Return (x, y) of the center of cell containing provided text 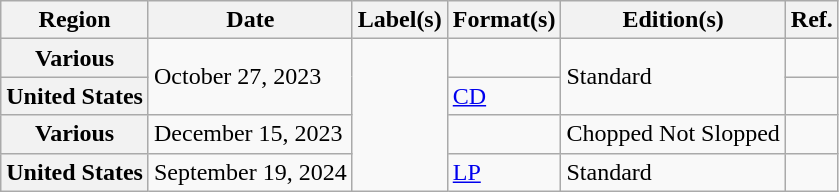
Chopped Not Slopped (673, 134)
Ref. (812, 20)
Region (75, 20)
September 19, 2024 (250, 172)
Label(s) (400, 20)
Format(s) (504, 20)
December 15, 2023 (250, 134)
LP (504, 172)
October 27, 2023 (250, 77)
CD (504, 96)
Edition(s) (673, 20)
Date (250, 20)
